Scan for the cell matching the given text and deliver its [x, y] coordinate at center. 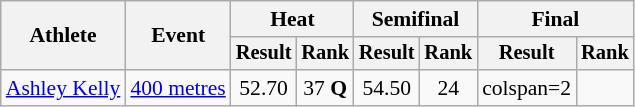
colspan=2 [526, 88]
Event [178, 36]
Ashley Kelly [64, 88]
Semifinal [416, 19]
37 Q [325, 88]
52.70 [264, 88]
54.50 [387, 88]
Heat [292, 19]
Final [556, 19]
Athlete [64, 36]
24 [448, 88]
400 metres [178, 88]
